Search for the cell housing the specified text and yield its (X, Y) center coordinate. 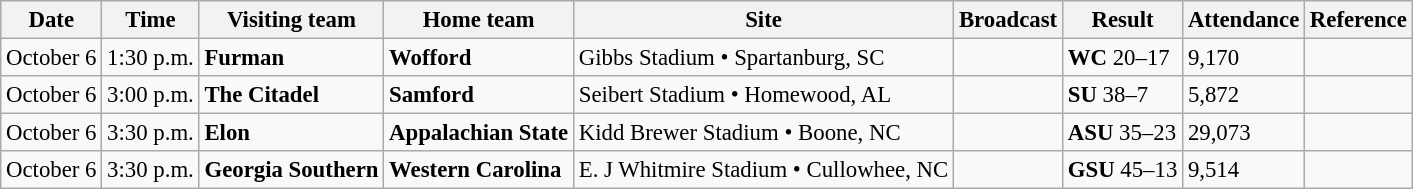
Site (763, 20)
Western Carolina (479, 170)
Home team (479, 20)
GSU 45–13 (1122, 170)
Georgia Southern (292, 170)
29,073 (1244, 133)
Time (150, 20)
5,872 (1244, 95)
1:30 p.m. (150, 58)
Broadcast (1008, 20)
Samford (479, 95)
3:00 p.m. (150, 95)
Result (1122, 20)
Date (52, 20)
Elon (292, 133)
Attendance (1244, 20)
Furman (292, 58)
WC 20–17 (1122, 58)
Seibert Stadium • Homewood, AL (763, 95)
ASU 35–23 (1122, 133)
Wofford (479, 58)
E. J Whitmire Stadium • Cullowhee, NC (763, 170)
Appalachian State (479, 133)
9,514 (1244, 170)
SU 38–7 (1122, 95)
Kidd Brewer Stadium • Boone, NC (763, 133)
The Citadel (292, 95)
9,170 (1244, 58)
Visiting team (292, 20)
Gibbs Stadium • Spartanburg, SC (763, 58)
Reference (1359, 20)
